Identify which cell holds the provided text, then report its (x, y) central coordinate. 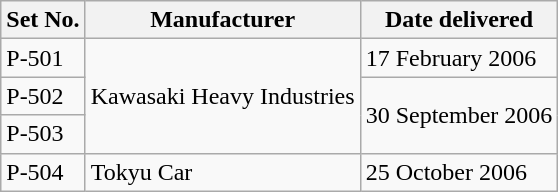
30 September 2006 (459, 115)
Manufacturer (222, 20)
P-503 (43, 134)
Set No. (43, 20)
17 February 2006 (459, 58)
25 October 2006 (459, 172)
Tokyu Car (222, 172)
P-501 (43, 58)
Kawasaki Heavy Industries (222, 96)
Date delivered (459, 20)
P-502 (43, 96)
P-504 (43, 172)
